For the text-containing cell, return its midpoint in [x, y] coordinate format. 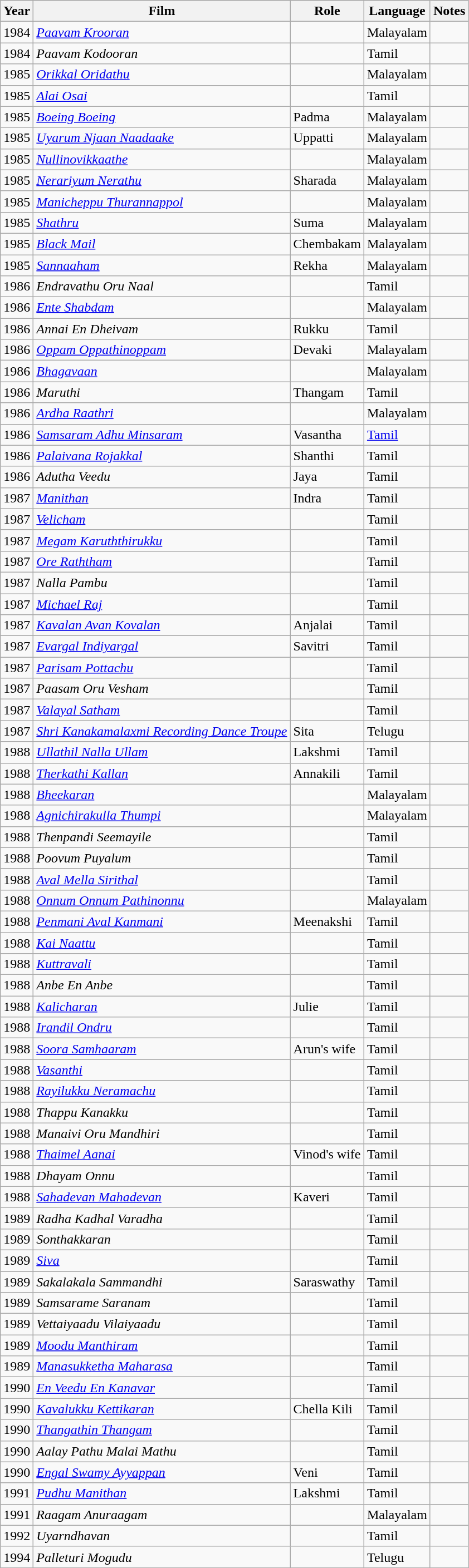
Penmani Aval Kanmani [162, 921]
Nullinovikkaathe [162, 159]
Maruthi [162, 392]
Manasukketha Maharasa [162, 1367]
Raagam Anuraagam [162, 1515]
Michael Raj [162, 604]
Anbe En Anbe [162, 985]
Saraswathy [327, 1281]
Radha Kadhal Varadha [162, 1218]
Soora Samhaaram [162, 1049]
Ullathil Nalla Ullam [162, 752]
Veni [327, 1472]
Thangathin Thangam [162, 1430]
Annakili [327, 773]
Uyarum Njaan Naadaake [162, 138]
Vinod's wife [327, 1155]
Bheekaran [162, 795]
Kavalan Avan Kovalan [162, 625]
Aalay Pathu Malai Mathu [162, 1451]
Boeing Boeing [162, 117]
Devaki [327, 350]
Samsarame Saranam [162, 1303]
Ore Raththam [162, 561]
Notes [449, 11]
Manicheppu Thurannappol [162, 201]
Savitri [327, 647]
Thenpandi Seemayile [162, 837]
Paavam Kodooran [162, 53]
Film [162, 11]
Adutha Veedu [162, 477]
Palleturi Mogudu [162, 1557]
Sannaaham [162, 265]
Thappu Kanakku [162, 1112]
Paasam Oru Vesham [162, 689]
Parisam Pottachu [162, 668]
Alai Osai [162, 96]
Sita [327, 731]
Therkathi Kallan [162, 773]
Evargal Indiyargal [162, 647]
Kavalukku Kettikaran [162, 1409]
Onnum Onnum Pathinonnu [162, 900]
Year [17, 11]
Kuttravali [162, 964]
Endravathu Oru Naal [162, 287]
Annai En Dheivam [162, 329]
Sahadevan Mahadevan [162, 1197]
Siva [162, 1260]
En Veedu En Kanavar [162, 1388]
Kai Naattu [162, 943]
Agnichirakulla Thumpi [162, 816]
Anjalai [327, 625]
Thangam [327, 392]
Aval Mella Sirithal [162, 879]
Language [397, 11]
Thaimel Aanai [162, 1155]
Padma [327, 117]
Rukku [327, 329]
Manithan [162, 498]
Uppatti [327, 138]
Sharada [327, 180]
Meenakshi [327, 921]
Sonthakkaran [162, 1239]
Role [327, 11]
Arun's wife [327, 1049]
1992 [17, 1536]
Vettaiyaadu Vilaiyaadu [162, 1324]
Irandil Ondru [162, 1028]
Bhagavaan [162, 371]
Chembakam [327, 244]
1994 [17, 1557]
Rayilukku Neramachu [162, 1091]
Valayal Satham [162, 710]
Nerariyum Nerathu [162, 180]
Vasantha [327, 435]
Samsaram Adhu Minsaram [162, 435]
Ardha Raathri [162, 413]
Pudhu Manithan [162, 1493]
Suma [327, 223]
Indra [327, 498]
Black Mail [162, 244]
Manaivi Oru Mandhiri [162, 1133]
Paavam Krooran [162, 32]
Vasanthi [162, 1070]
Jaya [327, 477]
Shri Kanakamalaxmi Recording Dance Troupe [162, 731]
Moodu Manthiram [162, 1345]
Velicham [162, 519]
Ente Shabdam [162, 308]
Dhayam Onnu [162, 1176]
Sakalakala Sammandhi [162, 1281]
Kaveri [327, 1197]
Uyarndhavan [162, 1536]
Poovum Puyalum [162, 858]
Kalicharan [162, 1007]
Julie [327, 1007]
Shanthi [327, 456]
Rekha [327, 265]
Palaivana Rojakkal [162, 456]
Chella Kili [327, 1409]
Megam Karuththirukku [162, 540]
Orikkal Oridathu [162, 75]
Nalla Pambu [162, 583]
Engal Swamy Ayyappan [162, 1472]
Shathru [162, 223]
Oppam Oppathinoppam [162, 350]
